Output the [X, Y] coordinate of the center of the cell containing the given text.  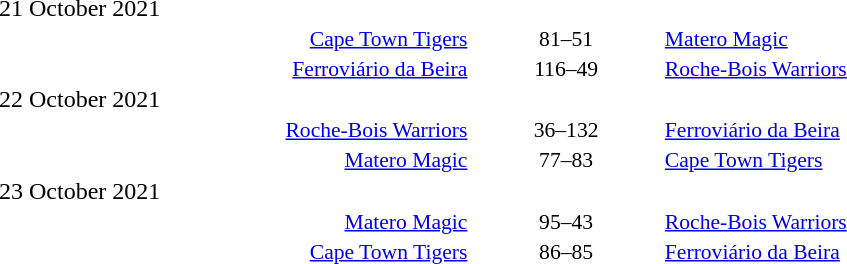
95–43 [566, 222]
36–132 [566, 130]
77–83 [566, 160]
81–51 [566, 38]
116–49 [566, 68]
